Locate the cell with the specified text and output its [X, Y] center coordinate. 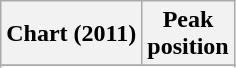
Peakposition [188, 34]
Chart (2011) [72, 34]
